Identify which cell holds the provided text, then report its [X, Y] central coordinate. 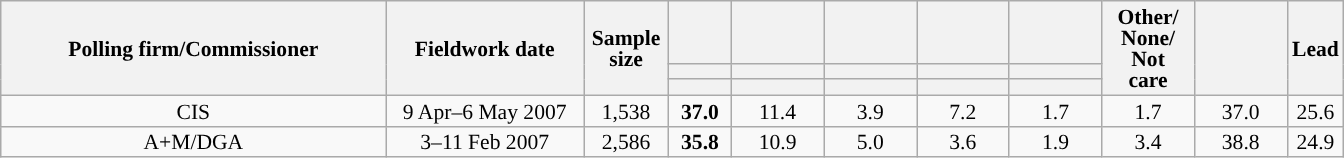
3.4 [1148, 142]
Other/None/Notcare [1148, 48]
5.0 [870, 142]
CIS [194, 110]
1.9 [1056, 142]
9 Apr–6 May 2007 [485, 110]
24.9 [1316, 142]
3.9 [870, 110]
11.4 [778, 110]
Lead [1316, 48]
3.6 [962, 142]
7.2 [962, 110]
Polling firm/Commissioner [194, 48]
2,586 [626, 142]
35.8 [700, 142]
A+M/DGA [194, 142]
Sample size [626, 48]
3–11 Feb 2007 [485, 142]
10.9 [778, 142]
Fieldwork date [485, 48]
25.6 [1316, 110]
38.8 [1240, 142]
1,538 [626, 110]
